Detect which cell encompasses the target text, then output its [x, y] center coordinate. 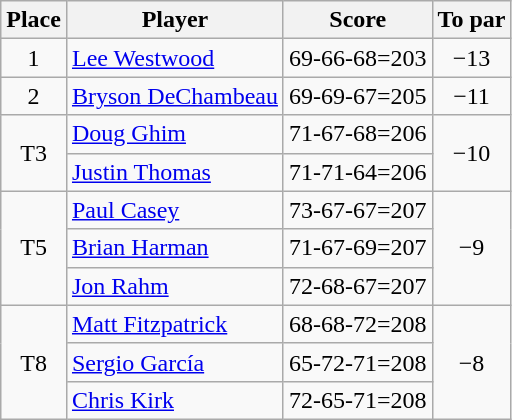
−8 [472, 362]
71-71-64=206 [358, 172]
Place [34, 20]
Sergio García [174, 362]
Jon Rahm [174, 286]
T5 [34, 248]
Lee Westwood [174, 58]
73-67-67=207 [358, 210]
−9 [472, 248]
T8 [34, 362]
Doug Ghim [174, 134]
69-69-67=205 [358, 96]
Score [358, 20]
69-66-68=203 [358, 58]
Brian Harman [174, 248]
65-72-71=208 [358, 362]
Justin Thomas [174, 172]
Player [174, 20]
1 [34, 58]
71-67-69=207 [358, 248]
2 [34, 96]
Bryson DeChambeau [174, 96]
68-68-72=208 [358, 324]
−13 [472, 58]
−11 [472, 96]
Chris Kirk [174, 400]
To par [472, 20]
72-68-67=207 [358, 286]
−10 [472, 153]
72-65-71=208 [358, 400]
T3 [34, 153]
Paul Casey [174, 210]
71-67-68=206 [358, 134]
Matt Fitzpatrick [174, 324]
